Identify which cell holds the provided text, then report its (X, Y) central coordinate. 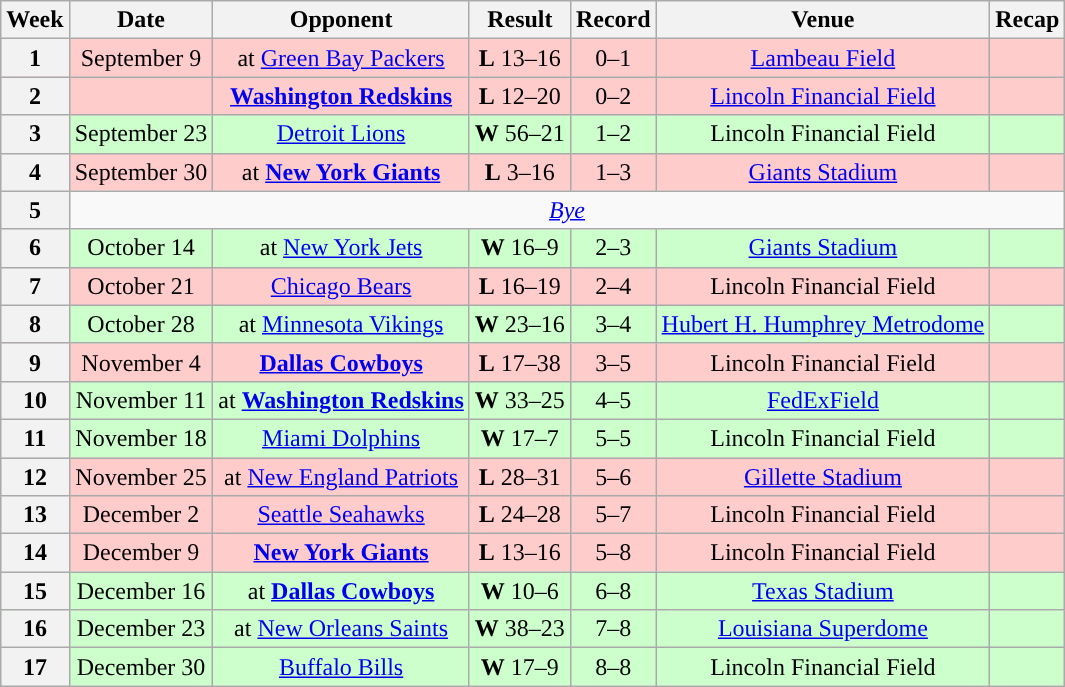
7–8 (613, 629)
5–5 (613, 438)
16 (35, 629)
Buffalo Bills (341, 667)
L 3–16 (520, 172)
September 9 (141, 58)
November 25 (141, 477)
14 (35, 553)
L 12–20 (520, 96)
at New England Patriots (341, 477)
FedExField (823, 400)
December 16 (141, 591)
13 (35, 515)
Bye (567, 210)
10 (35, 400)
New York Giants (341, 553)
Opponent (341, 20)
12 (35, 477)
15 (35, 591)
Louisiana Superdome (823, 629)
L 17–38 (520, 362)
Texas Stadium (823, 591)
0–2 (613, 96)
Chicago Bears (341, 286)
October 28 (141, 324)
11 (35, 438)
at Green Bay Packers (341, 58)
3 (35, 134)
W 10–6 (520, 591)
3–4 (613, 324)
2–4 (613, 286)
2–3 (613, 248)
Gillette Stadium (823, 477)
W 33–25 (520, 400)
W 38–23 (520, 629)
9 (35, 362)
at Minnesota Vikings (341, 324)
December 9 (141, 553)
1–2 (613, 134)
6 (35, 248)
Miami Dolphins (341, 438)
6–8 (613, 591)
Result (520, 20)
4 (35, 172)
W 17–9 (520, 667)
1 (35, 58)
September 23 (141, 134)
October 21 (141, 286)
W 16–9 (520, 248)
November 4 (141, 362)
4–5 (613, 400)
Washington Redskins (341, 96)
8–8 (613, 667)
7 (35, 286)
Venue (823, 20)
at New York Jets (341, 248)
December 30 (141, 667)
Record (613, 20)
5–8 (613, 553)
November 18 (141, 438)
Seattle Seahawks (341, 515)
Hubert H. Humphrey Metrodome (823, 324)
2 (35, 96)
5 (35, 210)
1–3 (613, 172)
at Washington Redskins (341, 400)
at Dallas Cowboys (341, 591)
W 56–21 (520, 134)
September 30 (141, 172)
8 (35, 324)
17 (35, 667)
Recap (1028, 20)
L 16–19 (520, 286)
December 2 (141, 515)
5–6 (613, 477)
3–5 (613, 362)
Dallas Cowboys (341, 362)
0–1 (613, 58)
at New Orleans Saints (341, 629)
Week (35, 20)
5–7 (613, 515)
December 23 (141, 629)
L 28–31 (520, 477)
W 17–7 (520, 438)
Lambeau Field (823, 58)
W 23–16 (520, 324)
November 11 (141, 400)
Date (141, 20)
Detroit Lions (341, 134)
L 24–28 (520, 515)
October 14 (141, 248)
at New York Giants (341, 172)
